Find where the given text appears and provide that cell's center as (X, Y) coordinate. 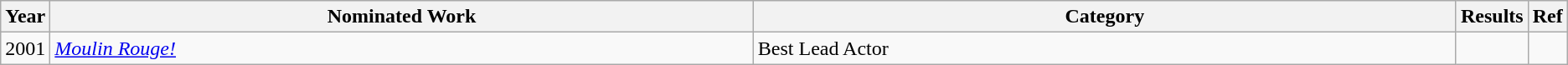
2001 (25, 48)
Best Lead Actor (1104, 48)
Year (25, 17)
Moulin Rouge! (402, 48)
Results (1492, 17)
Nominated Work (402, 17)
Ref (1548, 17)
Category (1104, 17)
